Search for the cell housing the specified text and yield its [x, y] center coordinate. 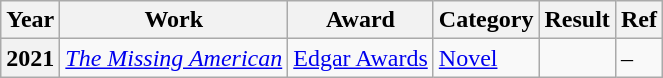
Ref [638, 20]
Novel [486, 58]
– [638, 58]
Award [361, 20]
Year [30, 20]
Result [577, 20]
Work [174, 20]
Edgar Awards [361, 58]
The Missing American [174, 58]
Category [486, 20]
2021 [30, 58]
